Provide the [X, Y] coordinate of the cell's center where the given text is located.  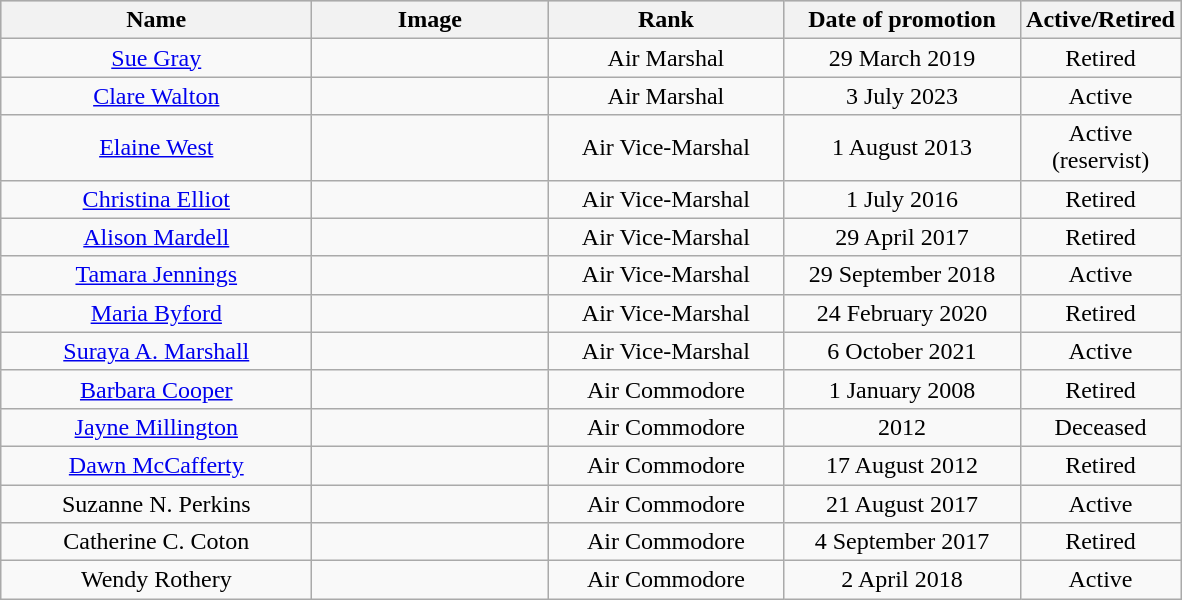
Active/Retired [1100, 20]
Rank [666, 20]
Active (reservist) [1100, 148]
29 April 2017 [902, 237]
Name [156, 20]
Sue Gray [156, 58]
Deceased [1100, 427]
6 October 2021 [902, 351]
Dawn McCafferty [156, 465]
4 September 2017 [902, 542]
Catherine C. Coton [156, 542]
1 July 2016 [902, 199]
Wendy Rothery [156, 580]
Elaine West [156, 148]
Maria Byford [156, 313]
2012 [902, 427]
1 August 2013 [902, 148]
Image [430, 20]
Suraya A. Marshall [156, 351]
21 August 2017 [902, 503]
Suzanne N. Perkins [156, 503]
17 August 2012 [902, 465]
24 February 2020 [902, 313]
Jayne Millington [156, 427]
29 March 2019 [902, 58]
2 April 2018 [902, 580]
Clare Walton [156, 96]
Alison Mardell [156, 237]
29 September 2018 [902, 275]
3 July 2023 [902, 96]
1 January 2008 [902, 389]
Barbara Cooper [156, 389]
Christina Elliot [156, 199]
Tamara Jennings [156, 275]
Date of promotion [902, 20]
